Search for the cell housing the specified text and yield its (X, Y) center coordinate. 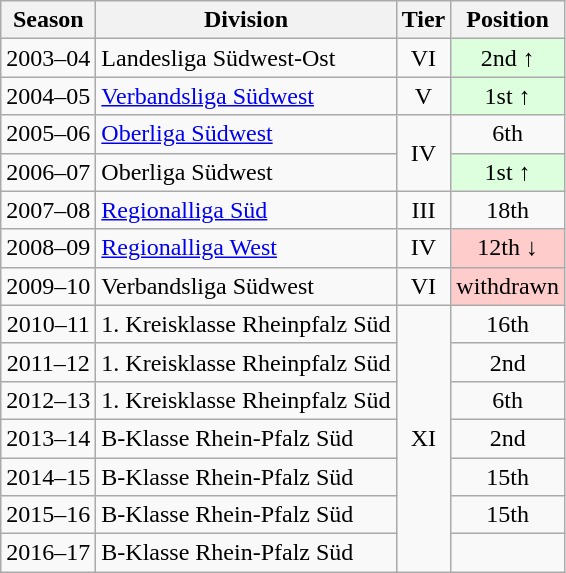
2015–16 (48, 515)
2014–15 (48, 477)
2004–05 (48, 96)
Regionalliga Süd (246, 210)
2012–13 (48, 400)
2005–06 (48, 134)
16th (508, 324)
2006–07 (48, 172)
2008–09 (48, 248)
2010–11 (48, 324)
Position (508, 20)
2011–12 (48, 362)
Regionalliga West (246, 248)
18th (508, 210)
2003–04 (48, 58)
12th ↓ (508, 248)
2nd ↑ (508, 58)
2016–17 (48, 553)
Landesliga Südwest-Ost (246, 58)
III (424, 210)
2013–14 (48, 438)
withdrawn (508, 286)
V (424, 96)
Tier (424, 20)
XI (424, 438)
2007–08 (48, 210)
Season (48, 20)
Division (246, 20)
2009–10 (48, 286)
